Determine the [X, Y] coordinate at the center of the cell enclosing the given text.  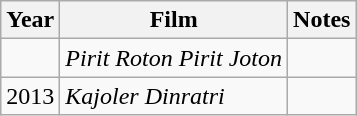
Notes [322, 20]
Film [174, 20]
Year [30, 20]
Pirit Roton Pirit Joton [174, 58]
2013 [30, 96]
Kajoler Dinratri [174, 96]
